Identify which cell holds the provided text, then report its (x, y) central coordinate. 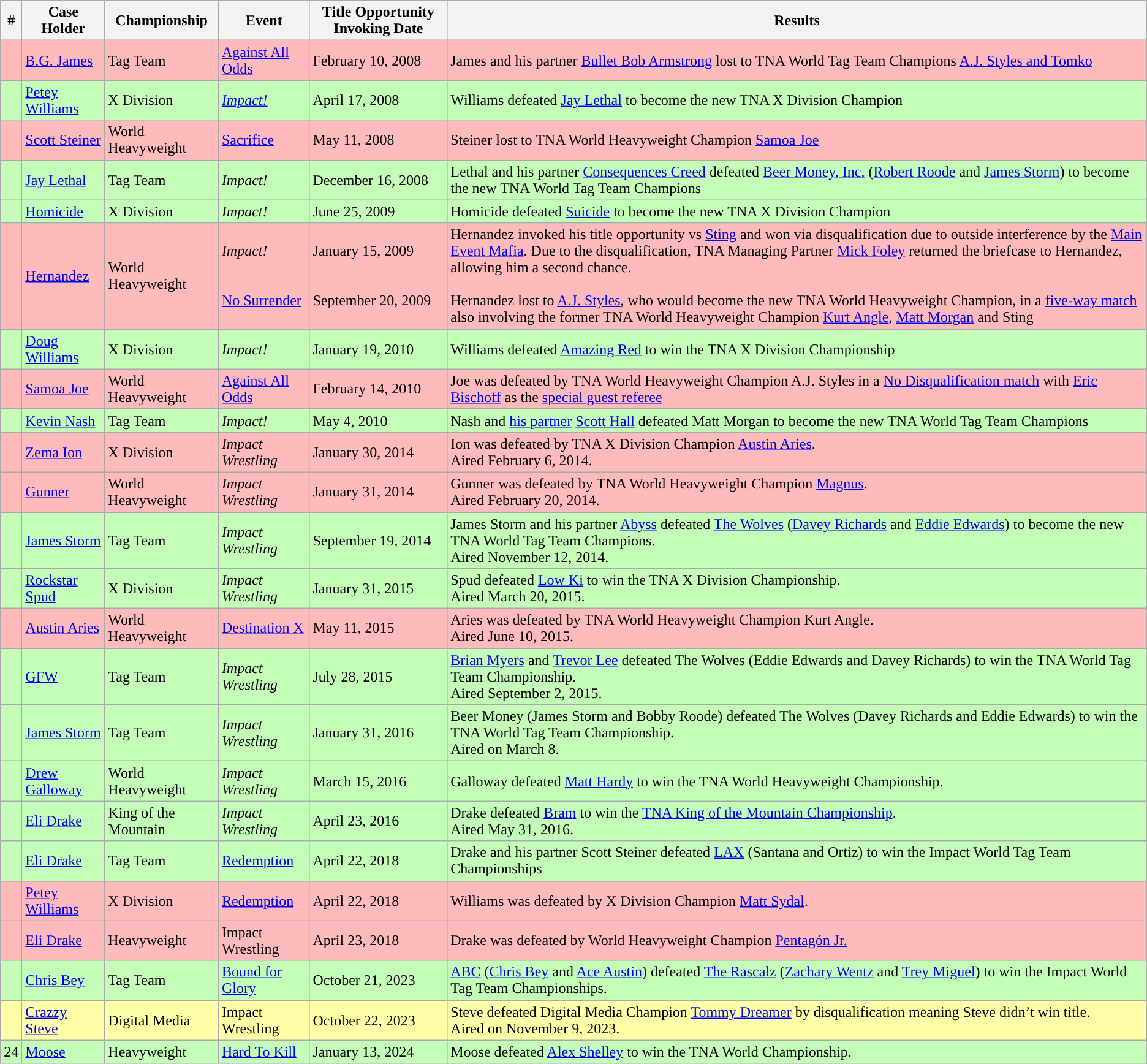
July 28, 2015 (379, 677)
Rockstar Spud (64, 588)
Digital Media (162, 1020)
Samoa Joe (64, 389)
Drake was defeated by World Heavyweight Champion Pentagón Jr. (797, 940)
May 11, 2008 (379, 140)
Sacrifice (263, 140)
Hernandez (64, 276)
January 31, 2016 (379, 733)
Spud defeated Low Ki to win the TNA X Division Championship.Aired March 20, 2015. (797, 588)
Drew Galloway (64, 781)
Zema Ion (64, 452)
Steiner lost to TNA World Heavyweight Champion Samoa Joe (797, 140)
Ion was defeated by TNA X Division Champion Austin Aries.Aired February 6, 2014. (797, 452)
Williams defeated Amazing Red to win the TNA X Division Championship (797, 349)
Gunner (64, 492)
Bound for Glory (263, 981)
Hard To Kill (263, 1052)
Jay Lethal (64, 180)
Moose defeated Alex Shelley to win the TNA World Championship. (797, 1052)
Williams was defeated by X Division Champion Matt Sydal. (797, 901)
# (11, 21)
April 23, 2018 (379, 940)
Brian Myers and Trevor Lee defeated The Wolves (Eddie Edwards and Davey Richards) to win the TNA World Tag Team Championship.Aired September 2, 2015. (797, 677)
Scott Steiner (64, 140)
October 22, 2023 (379, 1020)
Championship (162, 21)
Homicide (64, 211)
January 31, 2014 (379, 492)
September 19, 2014 (379, 541)
Lethal and his partner Consequences Creed defeated Beer Money, Inc. (Robert Roode and James Storm) to become the new TNA World Tag Team Champions (797, 180)
December 16, 2008 (379, 180)
Impact!No Surrender (263, 276)
Nash and his partner Scott Hall defeated Matt Morgan to become the new TNA World Tag Team Champions (797, 420)
February 10, 2008 (379, 60)
January 15, 2009September 20, 2009 (379, 276)
Event (263, 21)
Title Opportunity Invoking Date (379, 21)
March 15, 2016 (379, 781)
Steve defeated Digital Media Champion Tommy Dreamer by disqualification meaning Steve didn’t win title.Aired on November 9, 2023. (797, 1020)
May 4, 2010 (379, 420)
Gunner was defeated by TNA World Heavyweight Champion Magnus.Aired February 20, 2014. (797, 492)
24 (11, 1052)
January 13, 2024 (379, 1052)
King of the Mountain (162, 821)
Results (797, 21)
April 17, 2008 (379, 101)
Joe was defeated by TNA World Heavyweight Champion A.J. Styles in a No Disqualification match with Eric Bischoff as the special guest referee (797, 389)
Austin Aries (64, 629)
Kevin Nash (64, 420)
Crazzy Steve (64, 1020)
June 25, 2009 (379, 211)
ABC (Chris Bey and Ace Austin) defeated The Rascalz (Zachary Wentz and Trey Miguel) to win the Impact World Tag Team Championships. (797, 981)
B.G. James (64, 60)
Aries was defeated by TNA World Heavyweight Champion Kurt Angle.Aired June 10, 2015. (797, 629)
James and his partner Bullet Bob Armstrong lost to TNA World Tag Team Champions A.J. Styles and Tomko (797, 60)
Moose (64, 1052)
January 31, 2015 (379, 588)
Doug Williams (64, 349)
October 21, 2023 (379, 981)
Drake and his partner Scott Steiner defeated LAX (Santana and Ortiz) to win the Impact World Tag Team Championships (797, 861)
May 11, 2015 (379, 629)
Homicide defeated Suicide to become the new TNA X Division Champion (797, 211)
Drake defeated Bram to win the TNA King of the Mountain Championship.Aired May 31, 2016. (797, 821)
February 14, 2010 (379, 389)
Destination X (263, 629)
Chris Bey (64, 981)
GFW (64, 677)
January 30, 2014 (379, 452)
Case Holder (64, 21)
January 19, 2010 (379, 349)
Williams defeated Jay Lethal to become the new TNA X Division Champion (797, 101)
Galloway defeated Matt Hardy to win the TNA World Heavyweight Championship. (797, 781)
April 23, 2016 (379, 821)
